From the cell containing the given text, extract its center point as [X, Y] coordinate. 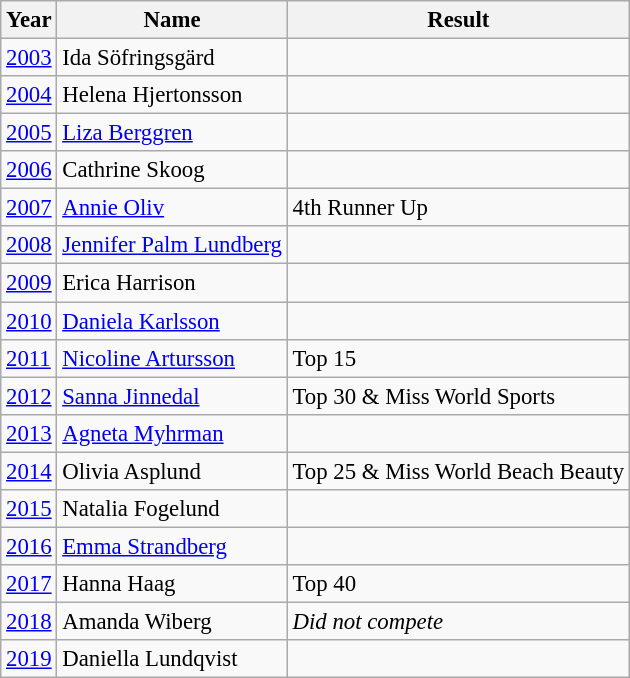
Helena Hjertonsson [172, 95]
2013 [29, 433]
4th Runner Up [458, 208]
Agneta Myhrman [172, 433]
Cathrine Skoog [172, 170]
Emma Strandberg [172, 546]
Natalia Fogelund [172, 509]
2018 [29, 621]
Sanna Jinnedal [172, 396]
2014 [29, 471]
Annie Oliv [172, 208]
Daniella Lundqvist [172, 659]
Hanna Haag [172, 584]
2016 [29, 546]
Top 25 & Miss World Beach Beauty [458, 471]
Top 40 [458, 584]
2007 [29, 208]
Result [458, 20]
Daniela Karlsson [172, 321]
2019 [29, 659]
Top 30 & Miss World Sports [458, 396]
2017 [29, 584]
Year [29, 20]
Ida Söfringsgärd [172, 58]
Olivia Asplund [172, 471]
Liza Berggren [172, 133]
2003 [29, 58]
2012 [29, 396]
Top 15 [458, 358]
2008 [29, 245]
Name [172, 20]
Nicoline Artursson [172, 358]
2011 [29, 358]
Erica Harrison [172, 283]
Did not compete [458, 621]
2015 [29, 509]
Amanda Wiberg [172, 621]
2006 [29, 170]
2010 [29, 321]
2009 [29, 283]
2004 [29, 95]
2005 [29, 133]
Jennifer Palm Lundberg [172, 245]
